Determine the [x, y] coordinate at the center of the cell enclosing the given text.  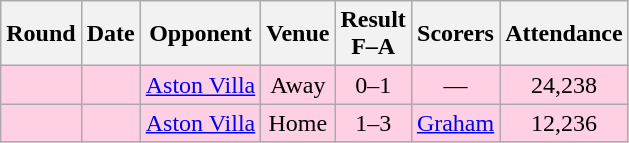
ResultF–A [373, 34]
— [455, 85]
Graham [455, 123]
Scorers [455, 34]
0–1 [373, 85]
Attendance [564, 34]
24,238 [564, 85]
12,236 [564, 123]
Away [298, 85]
Round [41, 34]
1–3 [373, 123]
Opponent [200, 34]
Home [298, 123]
Date [110, 34]
Venue [298, 34]
